Return [X, Y] of the center of cell containing provided text 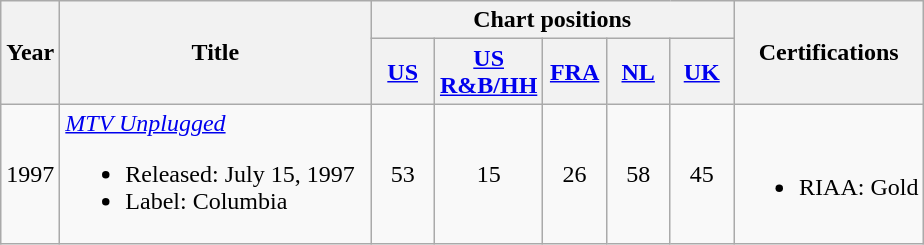
Certifications [829, 52]
Year [30, 52]
FRA [575, 72]
UK [702, 72]
RIAA: Gold [829, 174]
1997 [30, 174]
45 [702, 174]
26 [575, 174]
15 [488, 174]
53 [403, 174]
Title [216, 52]
USR&B/HH [488, 72]
US [403, 72]
Chart positions [552, 20]
NL [638, 72]
MTV UnpluggedReleased: July 15, 1997Label: Columbia [216, 174]
58 [638, 174]
